Detect which cell encompasses the target text, then output its [x, y] center coordinate. 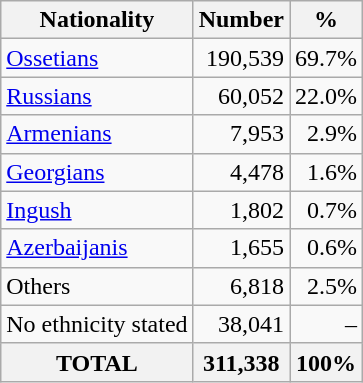
2.9% [326, 134]
60,052 [241, 96]
2.5% [326, 286]
Azerbaijanis [97, 248]
Georgians [97, 172]
69.7% [326, 58]
1,802 [241, 210]
1,655 [241, 248]
6,818 [241, 286]
Number [241, 20]
100% [326, 362]
Armenians [97, 134]
Ossetians [97, 58]
7,953 [241, 134]
No ethnicity stated [97, 324]
Nationality [97, 20]
190,539 [241, 58]
38,041 [241, 324]
Others [97, 286]
TOTAL [97, 362]
Russians [97, 96]
0.7% [326, 210]
4,478 [241, 172]
% [326, 20]
– [326, 324]
1.6% [326, 172]
Ingush [97, 210]
0.6% [326, 248]
22.0% [326, 96]
311,338 [241, 362]
